For the text-containing cell, return its midpoint in (X, Y) coordinate format. 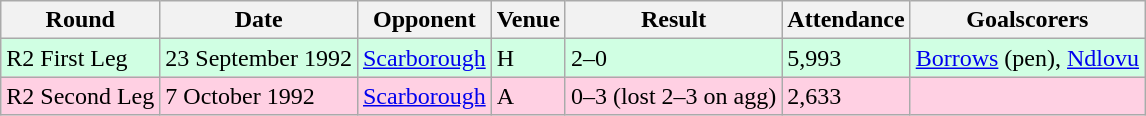
R2 Second Leg (80, 96)
2–0 (673, 58)
H (528, 58)
23 September 1992 (259, 58)
5,993 (846, 58)
Attendance (846, 20)
Borrows (pen), Ndlovu (1027, 58)
R2 First Leg (80, 58)
Opponent (424, 20)
Goalscorers (1027, 20)
Venue (528, 20)
Round (80, 20)
Date (259, 20)
2,633 (846, 96)
A (528, 96)
Result (673, 20)
7 October 1992 (259, 96)
0–3 (lost 2–3 on agg) (673, 96)
